Determine the [x, y] coordinate at the center of the cell enclosing the given text.  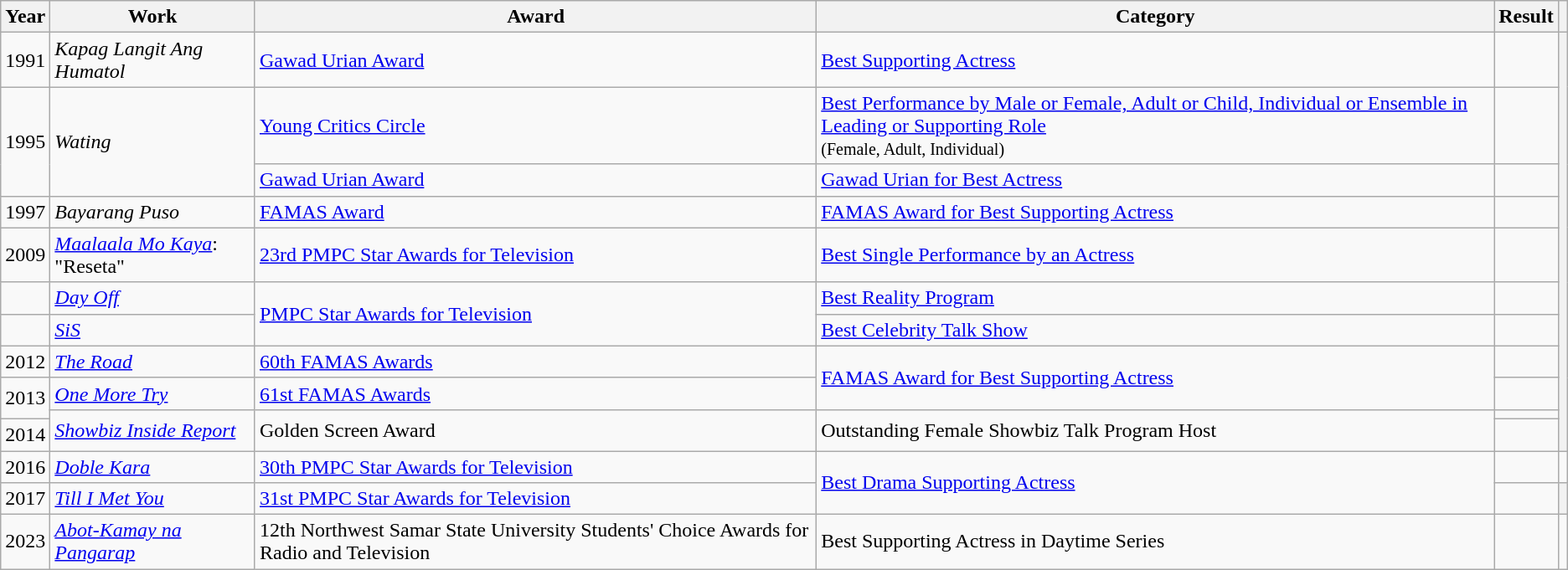
One More Try [152, 393]
Maalaala Mo Kaya: "Reseta" [152, 254]
2023 [25, 542]
Best Single Performance by an Actress [1156, 254]
Work [152, 17]
Award [535, 17]
Doble Kara [152, 466]
Kapag Langit Ang Humatol [152, 60]
PMPC Star Awards for Television [535, 314]
60th FAMAS Awards [535, 362]
Best Supporting Actress in Daytime Series [1156, 542]
SiS [152, 330]
Till I Met You [152, 499]
FAMAS Award [535, 212]
1991 [25, 60]
Golden Screen Award [535, 430]
2013 [25, 398]
Category [1156, 17]
2017 [25, 499]
2014 [25, 434]
The Road [152, 362]
31st PMPC Star Awards for Television [535, 499]
Bayarang Puso [152, 212]
Result [1526, 17]
Best Supporting Actress [1156, 60]
Best Reality Program [1156, 298]
1997 [25, 212]
Best Drama Supporting Actress [1156, 482]
23rd PMPC Star Awards for Television [535, 254]
Wating [152, 141]
61st FAMAS Awards [535, 393]
Year [25, 17]
Best Celebrity Talk Show [1156, 330]
Young Critics Circle [535, 126]
Outstanding Female Showbiz Talk Program Host [1156, 430]
Abot-Kamay na Pangarap [152, 542]
Gawad Urian for Best Actress [1156, 180]
Best Performance by Male or Female, Adult or Child, Individual or Ensemble in Leading or Supporting Role (Female, Adult, Individual) [1156, 126]
2009 [25, 254]
30th PMPC Star Awards for Television [535, 466]
Showbiz Inside Report [152, 430]
2012 [25, 362]
Day Off [152, 298]
1995 [25, 141]
2016 [25, 466]
12th Northwest Samar State University Students' Choice Awards for Radio and Television [535, 542]
